Pinpoint the cell where the given text exists, returning its [x, y] midpoint coordinate. 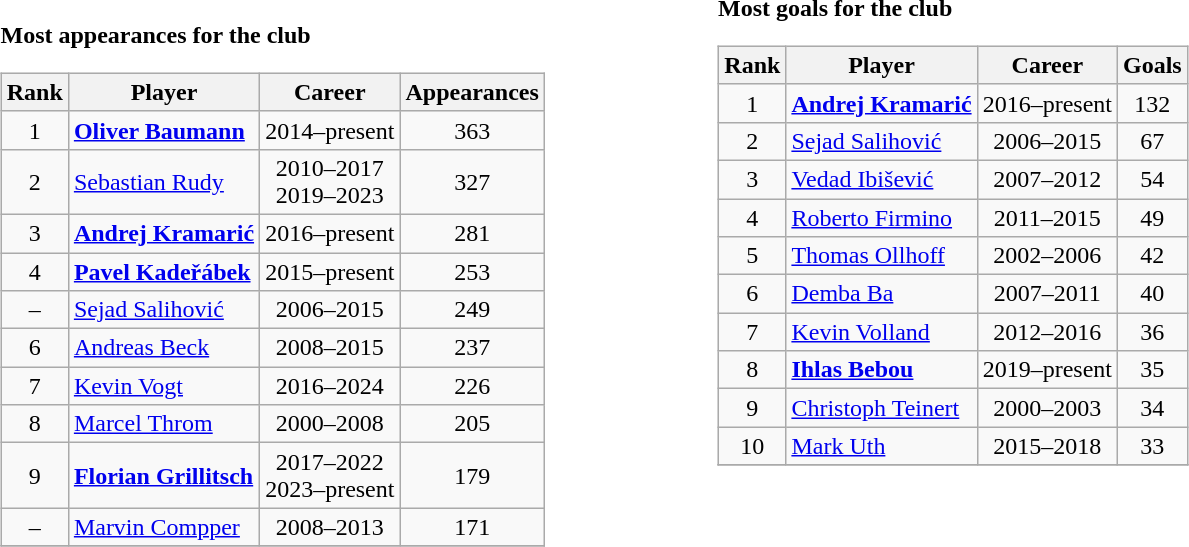
49 [1152, 217]
Marcel Throm [164, 424]
35 [1152, 370]
Kevin Volland [882, 332]
Sebastian Rudy [164, 182]
249 [472, 310]
2000–2008 [330, 424]
2008–2013 [330, 527]
Roberto Firmino [882, 217]
Ihlas Bebou [882, 370]
Pavel Kadeřábek [164, 271]
281 [472, 233]
36 [1152, 332]
2007–2012 [1047, 179]
5 [752, 256]
2017–20222023–present [330, 476]
10 [752, 446]
Christoph Teinert [882, 408]
67 [1152, 141]
Appearances [472, 92]
327 [472, 182]
226 [472, 386]
42 [1152, 256]
2012–2016 [1047, 332]
132 [1152, 103]
Vedad Ibišević [882, 179]
Oliver Baumann [164, 130]
Kevin Vogt [164, 386]
205 [472, 424]
Thomas Ollhoff [882, 256]
2014–present [330, 130]
2002–2006 [1047, 256]
54 [1152, 179]
237 [472, 348]
Marvin Compper [164, 527]
Florian Grillitsch [164, 476]
2019–present [1047, 370]
Demba Ba [882, 294]
40 [1152, 294]
2015–present [330, 271]
Goals [1152, 65]
2008–2015 [330, 348]
363 [472, 130]
2010–20172019–2023 [330, 182]
2015–2018 [1047, 446]
33 [1152, 446]
Andreas Beck [164, 348]
Mark Uth [882, 446]
2000–2003 [1047, 408]
2007–2011 [1047, 294]
179 [472, 476]
2016–2024 [330, 386]
2011–2015 [1047, 217]
253 [472, 271]
34 [1152, 408]
171 [472, 527]
